From the cell containing the given text, extract its center point as [x, y] coordinate. 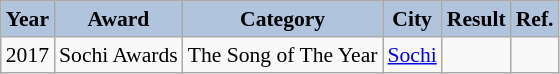
Ref. [535, 19]
2017 [28, 55]
City [412, 19]
Award [118, 19]
The Song of The Year [283, 55]
Result [476, 19]
Sochi [412, 55]
Category [283, 19]
Year [28, 19]
Sochi Awards [118, 55]
